Find where the given text appears and provide that cell's center as [x, y] coordinate. 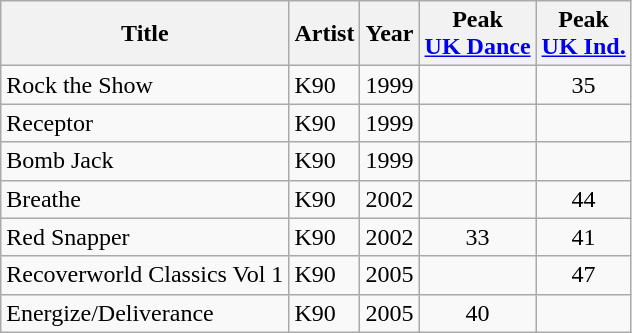
35 [584, 85]
Peak UK Ind. [584, 34]
Rock the Show [145, 85]
Peak UK Dance [478, 34]
Recoverworld Classics Vol 1 [145, 275]
44 [584, 199]
41 [584, 237]
Breathe [145, 199]
Bomb Jack [145, 161]
Year [390, 34]
Red Snapper [145, 237]
Energize/Deliverance [145, 313]
Title [145, 34]
40 [478, 313]
47 [584, 275]
33 [478, 237]
Receptor [145, 123]
Artist [324, 34]
